Pinpoint the cell where the given text exists, returning its [X, Y] midpoint coordinate. 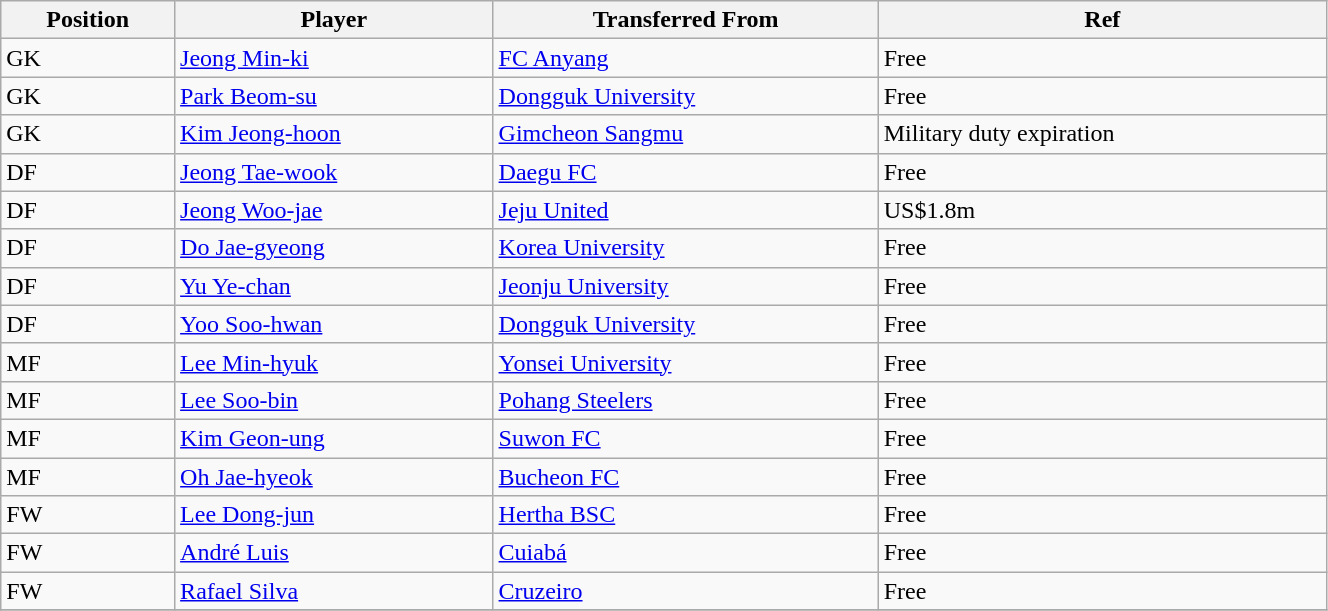
Korea University [686, 248]
Transferred From [686, 20]
Lee Min-hyuk [334, 362]
Ref [1102, 20]
Player [334, 20]
Jeong Tae-wook [334, 172]
Position [88, 20]
FC Anyang [686, 58]
Oh Jae-hyeok [334, 477]
Jeong Woo-jae [334, 210]
André Luis [334, 553]
Kim Geon-ung [334, 438]
Cuiabá [686, 553]
Pohang Steelers [686, 400]
Yoo Soo-hwan [334, 324]
Yonsei University [686, 362]
US$1.8m [1102, 210]
Bucheon FC [686, 477]
Park Beom-su [334, 96]
Daegu FC [686, 172]
Military duty expiration [1102, 134]
Kim Jeong-hoon [334, 134]
Suwon FC [686, 438]
Hertha BSC [686, 515]
Rafael Silva [334, 591]
Cruzeiro [686, 591]
Do Jae-gyeong [334, 248]
Lee Soo-bin [334, 400]
Jeong Min-ki [334, 58]
Lee Dong-jun [334, 515]
Yu Ye-chan [334, 286]
Jeonju University [686, 286]
Gimcheon Sangmu [686, 134]
Jeju United [686, 210]
